Provide the (X, Y) coordinate of the cell's center where the given text is located.  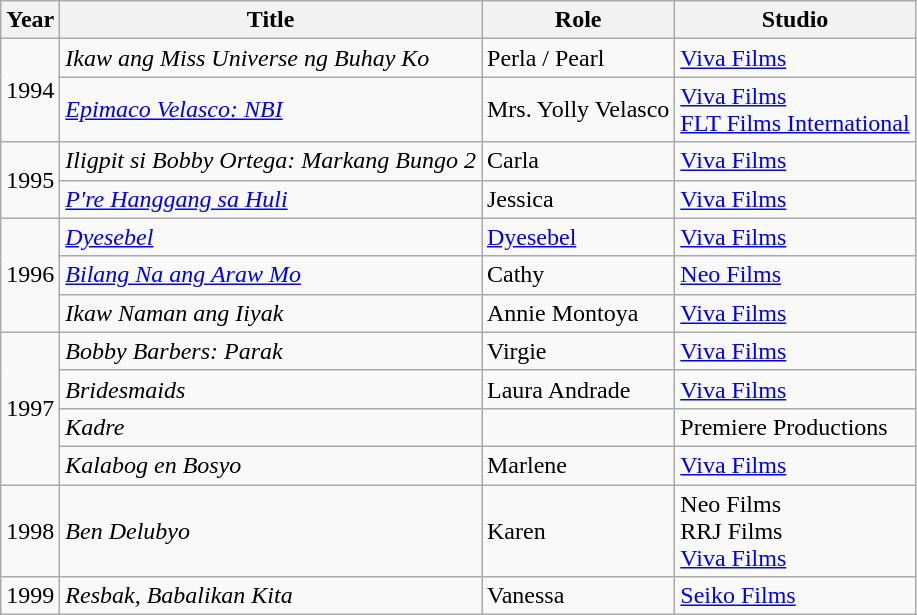
Seiko Films (795, 596)
Iligpit si Bobby Ortega: Markang Bungo 2 (271, 161)
Premiere Productions (795, 427)
Neo Films (795, 275)
1997 (30, 408)
Kadre (271, 427)
Jessica (578, 199)
Virgie (578, 351)
Viva FilmsFLT Films International (795, 110)
1994 (30, 90)
Marlene (578, 465)
Studio (795, 20)
Neo FilmsRRJ FilmsViva Films (795, 530)
Ben Delubyo (271, 530)
Karen (578, 530)
Ikaw ang Miss Universe ng Buhay Ko (271, 58)
Bilang Na ang Araw Mo (271, 275)
Resbak, Babalikan Kita (271, 596)
Role (578, 20)
1995 (30, 180)
Title (271, 20)
Annie Montoya (578, 313)
Vanessa (578, 596)
Year (30, 20)
Carla (578, 161)
Bridesmaids (271, 389)
1999 (30, 596)
Bobby Barbers: Parak (271, 351)
Laura Andrade (578, 389)
1998 (30, 530)
P're Hanggang sa Huli (271, 199)
Cathy (578, 275)
Epimaco Velasco: NBI (271, 110)
Mrs. Yolly Velasco (578, 110)
Kalabog en Bosyo (271, 465)
1996 (30, 275)
Perla / Pearl (578, 58)
Ikaw Naman ang Iiyak (271, 313)
